Find where the given text appears and provide that cell's center as (x, y) coordinate. 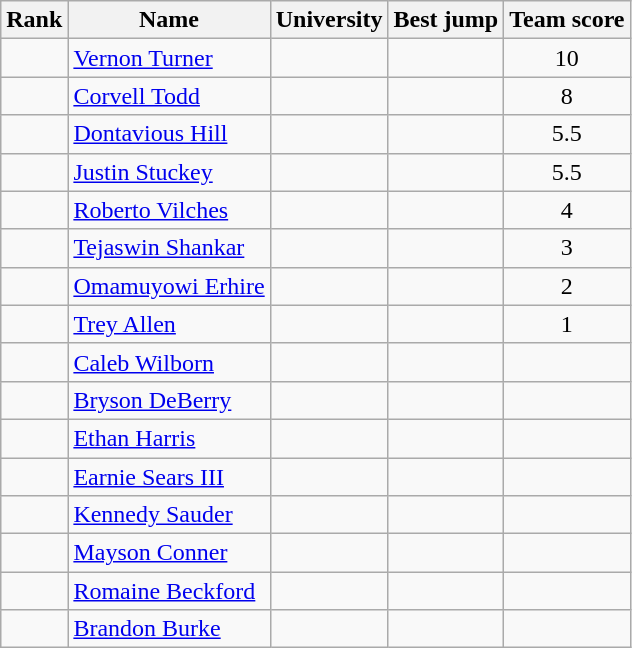
Rank (34, 20)
Best jump (446, 20)
Dontavious Hill (169, 134)
Bryson DeBerry (169, 400)
2 (567, 286)
Brandon Burke (169, 629)
Team score (567, 20)
Name (169, 20)
4 (567, 210)
Trey Allen (169, 324)
3 (567, 248)
10 (567, 58)
Tejaswin Shankar (169, 248)
Ethan Harris (169, 438)
Earnie Sears III (169, 477)
Corvell Todd (169, 96)
8 (567, 96)
1 (567, 324)
Justin Stuckey (169, 172)
University (329, 20)
Romaine Beckford (169, 591)
Roberto Vilches (169, 210)
Vernon Turner (169, 58)
Omamuyowi Erhire (169, 286)
Caleb Wilborn (169, 362)
Mayson Conner (169, 553)
Kennedy Sauder (169, 515)
